Output the [x, y] coordinate of the center of the cell containing the given text.  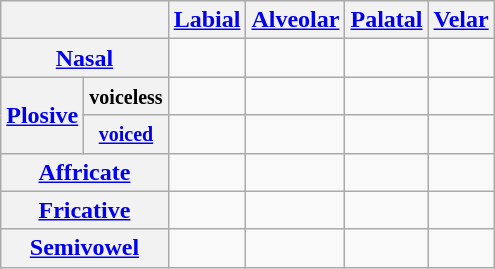
voiced [126, 134]
Labial [207, 20]
Plosive [42, 115]
Affricate [84, 172]
Palatal [386, 20]
Semivowel [84, 248]
voiceless [126, 96]
Nasal [84, 58]
Alveolar [296, 20]
Fricative [84, 210]
Velar [461, 20]
